Search for the cell housing the specified text and yield its [X, Y] center coordinate. 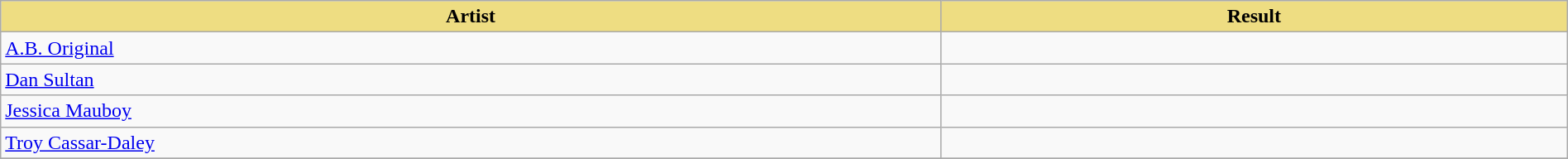
Troy Cassar-Daley [471, 142]
A.B. Original [471, 48]
Artist [471, 17]
Dan Sultan [471, 79]
Result [1254, 17]
Jessica Mauboy [471, 111]
